For the text-containing cell, return its midpoint in (X, Y) coordinate format. 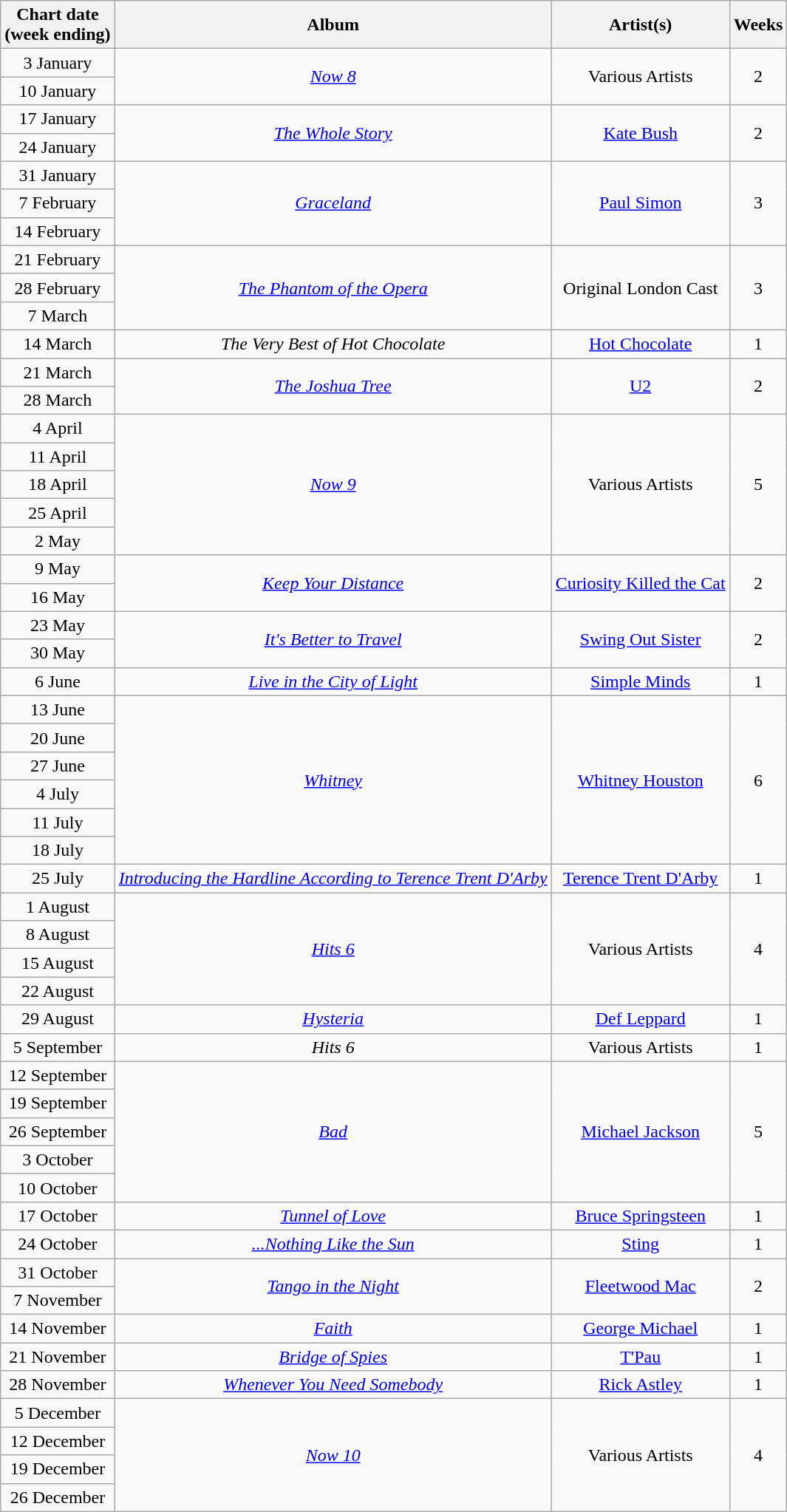
31 January (58, 175)
Live in the City of Light (333, 681)
Weeks (758, 25)
6 June (58, 681)
The Joshua Tree (333, 386)
Curiosity Killed the Cat (640, 583)
Bridge of Spies (333, 1357)
23 May (58, 625)
1 August (58, 907)
Fleetwood Mac (640, 1286)
4 April (58, 429)
Bad (333, 1131)
Hot Chocolate (640, 344)
12 December (58, 1441)
19 December (58, 1469)
29 August (58, 1019)
17 October (58, 1216)
U2 (640, 386)
T'Pau (640, 1357)
22 August (58, 991)
11 July (58, 823)
5 December (58, 1413)
25 July (58, 879)
8 August (58, 935)
Kate Bush (640, 133)
Whitney Houston (640, 780)
Bruce Springsteen (640, 1216)
21 March (58, 372)
The Whole Story (333, 133)
It's Better to Travel (333, 639)
18 April (58, 485)
10 January (58, 91)
4 July (58, 794)
14 February (58, 231)
The Very Best of Hot Chocolate (333, 344)
28 February (58, 287)
Now 9 (333, 485)
13 June (58, 709)
26 December (58, 1497)
Chart date(week ending) (58, 25)
9 May (58, 569)
Hysteria (333, 1019)
28 November (58, 1385)
Tunnel of Love (333, 1216)
15 August (58, 963)
The Phantom of the Opera (333, 287)
George Michael (640, 1329)
17 January (58, 119)
31 October (58, 1272)
Keep Your Distance (333, 583)
27 June (58, 766)
14 November (58, 1329)
Swing Out Sister (640, 639)
3 January (58, 63)
24 January (58, 147)
Sting (640, 1244)
Paul Simon (640, 203)
Simple Minds (640, 681)
30 May (58, 653)
Faith (333, 1329)
Now 10 (333, 1455)
2 May (58, 541)
19 September (58, 1103)
Def Leppard (640, 1019)
7 February (58, 203)
11 April (58, 457)
5 September (58, 1047)
Graceland (333, 203)
6 (758, 780)
25 April (58, 513)
3 October (58, 1159)
Now 8 (333, 77)
...Nothing Like the Sun (333, 1244)
26 September (58, 1131)
12 September (58, 1075)
28 March (58, 401)
21 November (58, 1357)
14 March (58, 344)
18 July (58, 851)
Whitney (333, 780)
24 October (58, 1244)
Terence Trent D'Arby (640, 879)
20 June (58, 738)
Whenever You Need Somebody (333, 1385)
Tango in the Night (333, 1286)
16 May (58, 597)
Rick Astley (640, 1385)
Album (333, 25)
Original London Cast (640, 287)
Artist(s) (640, 25)
21 February (58, 259)
Introducing the Hardline According to Terence Trent D'Arby (333, 879)
7 November (58, 1301)
10 October (58, 1188)
Michael Jackson (640, 1131)
7 March (58, 316)
